Determine the (x, y) coordinate at the center of the cell enclosing the given text.  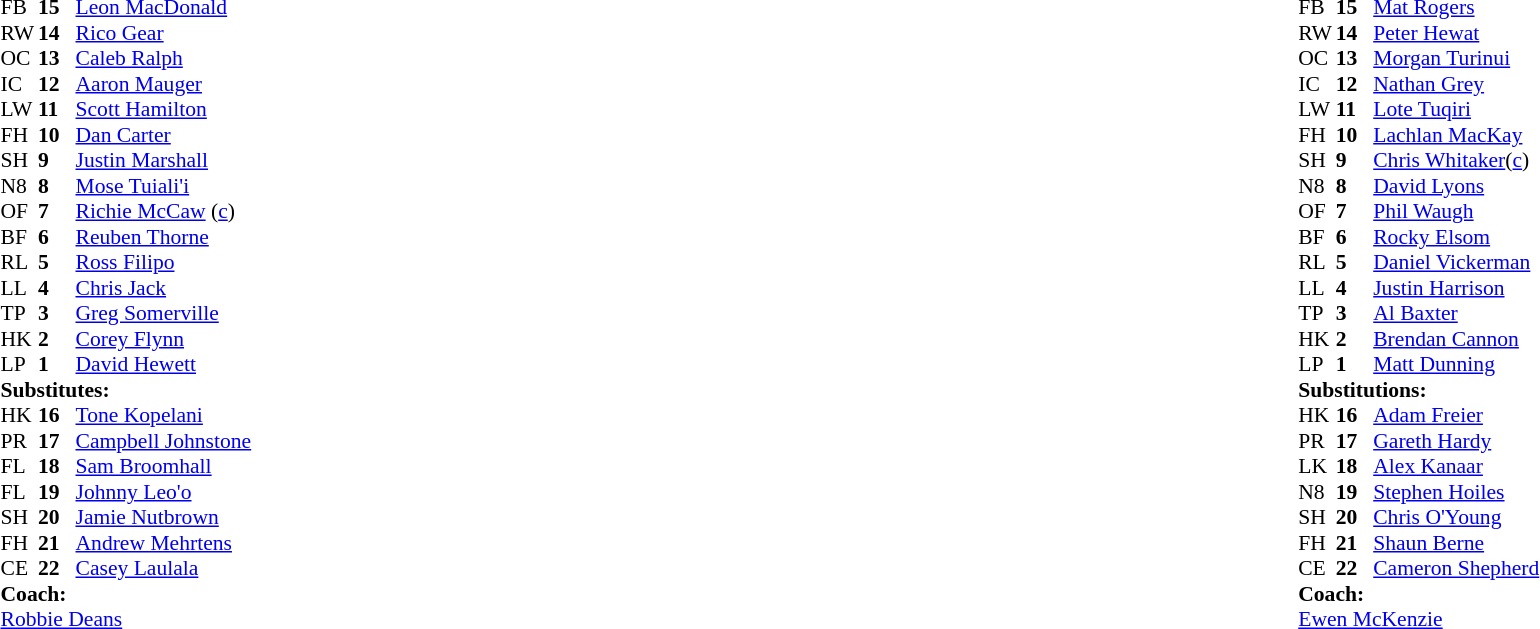
Casey Laulala (164, 569)
Substitutes: (126, 390)
Greg Somerville (164, 313)
Scott Hamilton (164, 109)
Morgan Turinui (1456, 59)
Ross Filipo (164, 263)
Brendan Cannon (1456, 339)
Substitutions: (1418, 390)
Daniel Vickerman (1456, 263)
Aaron Mauger (164, 84)
David Hewett (164, 365)
Chris Whitaker(c) (1456, 161)
Sam Broomhall (164, 467)
Johnny Leo'o (164, 492)
Stephen Hoiles (1456, 492)
Caleb Ralph (164, 59)
Rico Gear (164, 33)
Alex Kanaar (1456, 467)
LK (1317, 467)
Cameron Shepherd (1456, 569)
Campbell Johnstone (164, 441)
Mose Tuiali'i (164, 186)
Corey Flynn (164, 339)
Matt Dunning (1456, 365)
Chris O'Young (1456, 517)
Adam Freier (1456, 415)
Justin Harrison (1456, 288)
Al Baxter (1456, 313)
Lote Tuqiri (1456, 109)
Tone Kopelani (164, 415)
Phil Waugh (1456, 211)
David Lyons (1456, 186)
Peter Hewat (1456, 33)
Shaun Berne (1456, 543)
Richie McCaw (c) (164, 211)
Reuben Thorne (164, 237)
Nathan Grey (1456, 84)
Jamie Nutbrown (164, 517)
Dan Carter (164, 135)
Chris Jack (164, 288)
Gareth Hardy (1456, 441)
Rocky Elsom (1456, 237)
Andrew Mehrtens (164, 543)
Justin Marshall (164, 161)
Lachlan MacKay (1456, 135)
